Scan for the cell matching the given text and deliver its [X, Y] coordinate at center. 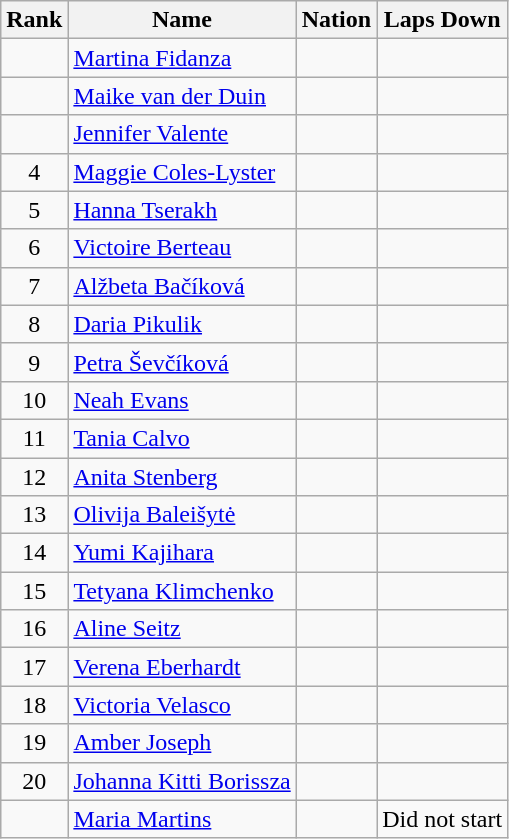
Verena Eberhardt [182, 667]
Daria Pikulik [182, 324]
Victoire Berteau [182, 248]
10 [34, 400]
Tetyana Klimchenko [182, 591]
Victoria Velasco [182, 705]
19 [34, 743]
Nation [336, 20]
11 [34, 438]
Martina Fidanza [182, 58]
14 [34, 553]
Jennifer Valente [182, 134]
12 [34, 477]
5 [34, 210]
6 [34, 248]
Name [182, 20]
8 [34, 324]
Anita Stenberg [182, 477]
Neah Evans [182, 400]
16 [34, 629]
4 [34, 172]
Hanna Tserakh [182, 210]
Amber Joseph [182, 743]
Yumi Kajihara [182, 553]
Tania Calvo [182, 438]
Alžbeta Bačíková [182, 286]
Maike van der Duin [182, 96]
Olivija Baleišytė [182, 515]
Did not start [442, 819]
Maggie Coles-Lyster [182, 172]
18 [34, 705]
Maria Martins [182, 819]
Johanna Kitti Borissza [182, 781]
17 [34, 667]
9 [34, 362]
20 [34, 781]
Aline Seitz [182, 629]
Rank [34, 20]
Petra Ševčíková [182, 362]
13 [34, 515]
15 [34, 591]
7 [34, 286]
Laps Down [442, 20]
